Provide the [x, y] coordinate of the cell's center where the given text is located.  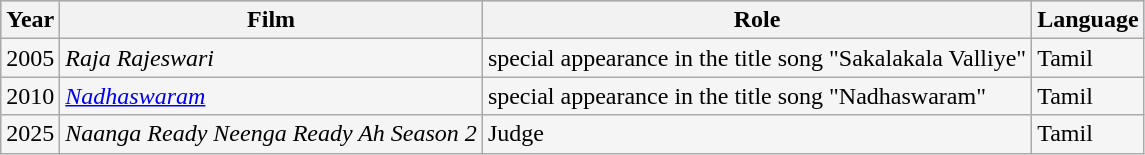
special appearance in the title song "Sakalakala Valliye" [756, 58]
Language [1088, 20]
Naanga Ready Neenga Ready Ah Season 2 [272, 134]
2010 [30, 96]
Film [272, 20]
Role [756, 20]
special appearance in the title song "Nadhaswaram" [756, 96]
Year [30, 20]
2005 [30, 58]
2025 [30, 134]
Raja Rajeswari [272, 58]
Nadhaswaram [272, 96]
Judge [756, 134]
